Return the [x, y] coordinate for the center point of the cell that contains the specified text.  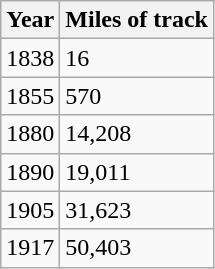
31,623 [137, 210]
50,403 [137, 248]
1880 [30, 134]
570 [137, 96]
1855 [30, 96]
Year [30, 20]
1838 [30, 58]
1905 [30, 210]
1890 [30, 172]
16 [137, 58]
1917 [30, 248]
19,011 [137, 172]
14,208 [137, 134]
Miles of track [137, 20]
